Identify which cell holds the provided text, then report its (x, y) central coordinate. 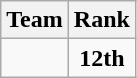
12th (102, 58)
Rank (102, 20)
Team (35, 20)
